Detect which cell encompasses the target text, then output its [X, Y] center coordinate. 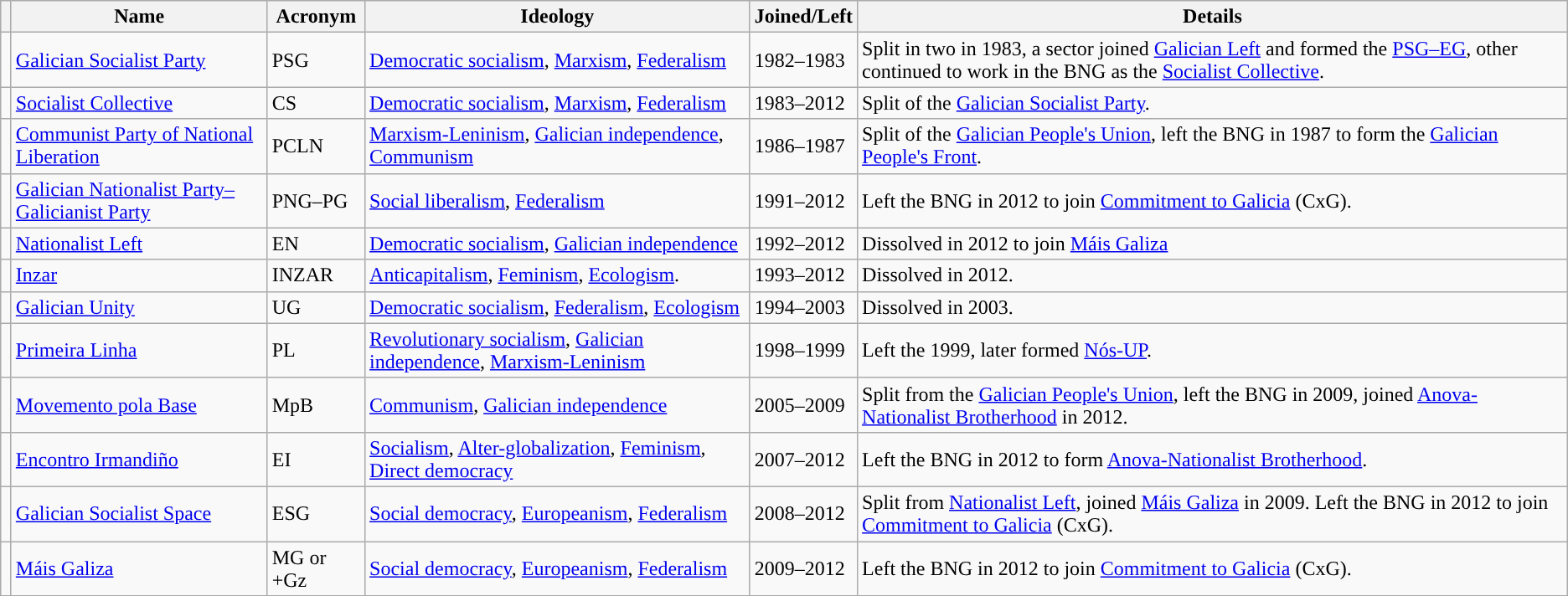
Anticapitalism, Feminism, Ecologism. [558, 275]
Split of the Galician Socialist Party. [1213, 103]
Galician Unity [139, 307]
Socialism, Alter-globalization, Feminism, Direct democracy [558, 459]
Movemento pola Base [139, 405]
Communism, Galician independence [558, 405]
Split from Nationalist Left, joined Máis Galiza in 2009. Left the BNG in 2012 to join Commitment to Galicia (CxG). [1213, 514]
MpB [316, 405]
1983–2012 [803, 103]
Split from the Galician People's Union, left the BNG in 2009, joined Anova-Nationalist Brotherhood in 2012. [1213, 405]
2008–2012 [803, 514]
Details [1213, 17]
CS [316, 103]
Inzar [139, 275]
Socialist Collective [139, 103]
Galician Socialist Party [139, 60]
Revolutionary socialism, Galician independence, Marxism-Leninism [558, 350]
Split in two in 1983, a sector joined Galician Left and formed the PSG–EG, other continued to work in the BNG as the Socialist Collective. [1213, 60]
Nationalist Left [139, 244]
1993–2012 [803, 275]
2009–2012 [803, 568]
Split of the Galician People's Union, left the BNG in 1987 to form the Galician People's Front. [1213, 146]
Left the BNG in 2012 to form Anova-Nationalist Brotherhood. [1213, 459]
1982–1983 [803, 60]
Galician Socialist Space [139, 514]
Ideology [558, 17]
INZAR [316, 275]
EN [316, 244]
Acronym [316, 17]
MG or +Gz [316, 568]
Máis Galiza [139, 568]
EI [316, 459]
Democratic socialism, Federalism, Ecologism [558, 307]
PNG–PG [316, 201]
Communist Party of National Liberation [139, 146]
1998–1999 [803, 350]
Dissolved in 2012. [1213, 275]
2007–2012 [803, 459]
2005–2009 [803, 405]
Galician Nationalist Party–Galicianist Party [139, 201]
PL [316, 350]
Dissolved in 2012 to join Máis Galiza [1213, 244]
Dissolved in 2003. [1213, 307]
ESG [316, 514]
Marxism-Leninism, Galician independence, Communism [558, 146]
Primeira Linha [139, 350]
PCLN [316, 146]
1994–2003 [803, 307]
Left the 1999, later formed Nós-UP. [1213, 350]
1992–2012 [803, 244]
1991–2012 [803, 201]
Democratic socialism, Galician independence [558, 244]
Joined/Left [803, 17]
1986–1987 [803, 146]
UG [316, 307]
PSG [316, 60]
Social liberalism, Federalism [558, 201]
Name [139, 17]
Encontro Irmandiño [139, 459]
